Determine the [X, Y] coordinate at the center of the cell enclosing the given text.  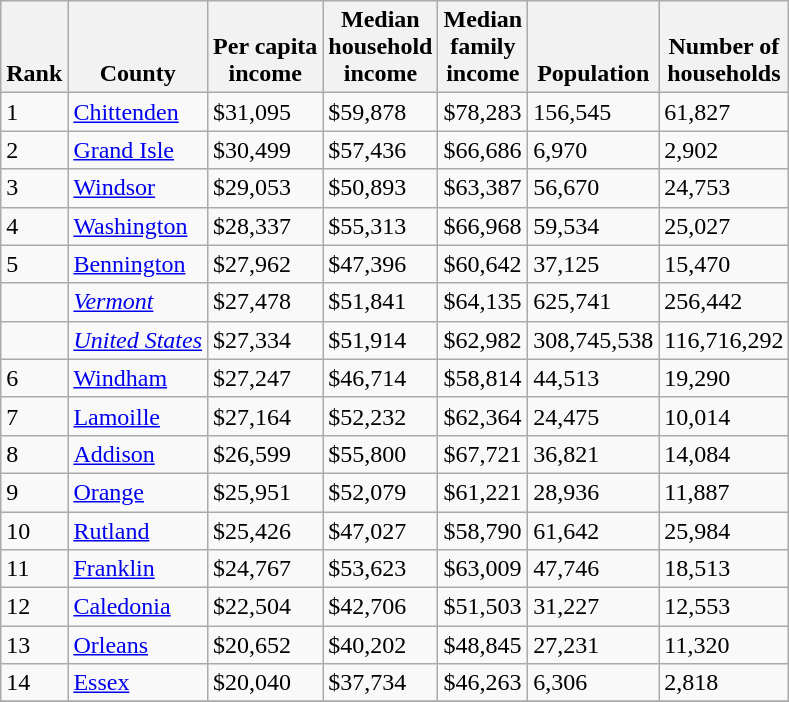
$57,436 [380, 150]
13 [34, 645]
14 [34, 683]
7 [34, 416]
61,827 [724, 112]
24,475 [594, 416]
$62,364 [483, 416]
24,753 [724, 188]
$47,396 [380, 264]
Lamoille [138, 416]
$61,221 [483, 492]
Vermont [138, 302]
25,027 [724, 226]
$66,686 [483, 150]
County [138, 47]
$27,247 [266, 378]
$51,841 [380, 302]
$52,079 [380, 492]
$48,845 [483, 645]
Essex [138, 683]
Population [594, 47]
59,534 [594, 226]
$58,814 [483, 378]
Bennington [138, 264]
2,902 [724, 150]
36,821 [594, 454]
$46,263 [483, 683]
56,670 [594, 188]
$63,387 [483, 188]
$22,504 [266, 607]
11 [34, 569]
$25,951 [266, 492]
9 [34, 492]
27,231 [594, 645]
$64,135 [483, 302]
Per capitaincome [266, 47]
Orange [138, 492]
$63,009 [483, 569]
$51,914 [380, 340]
$60,642 [483, 264]
$55,800 [380, 454]
$20,652 [266, 645]
$26,599 [266, 454]
$27,334 [266, 340]
14,084 [724, 454]
1 [34, 112]
61,642 [594, 531]
Franklin [138, 569]
$47,027 [380, 531]
Medianhouseholdincome [380, 47]
44,513 [594, 378]
6,970 [594, 150]
$30,499 [266, 150]
Windsor [138, 188]
Number ofhouseholds [724, 47]
$78,283 [483, 112]
6 [34, 378]
3 [34, 188]
11,320 [724, 645]
Chittenden [138, 112]
11,887 [724, 492]
$50,893 [380, 188]
$27,164 [266, 416]
12 [34, 607]
$28,337 [266, 226]
625,741 [594, 302]
$20,040 [266, 683]
25,984 [724, 531]
19,290 [724, 378]
$42,706 [380, 607]
Rutland [138, 531]
$40,202 [380, 645]
6,306 [594, 683]
$31,095 [266, 112]
Orleans [138, 645]
$53,623 [380, 569]
15,470 [724, 264]
47,746 [594, 569]
Rank [34, 47]
$46,714 [380, 378]
$27,478 [266, 302]
$37,734 [380, 683]
$27,962 [266, 264]
256,442 [724, 302]
28,936 [594, 492]
$52,232 [380, 416]
$59,878 [380, 112]
Caledonia [138, 607]
$51,503 [483, 607]
$62,982 [483, 340]
Medianfamilyincome [483, 47]
31,227 [594, 607]
10 [34, 531]
2 [34, 150]
37,125 [594, 264]
$67,721 [483, 454]
10,014 [724, 416]
4 [34, 226]
308,745,538 [594, 340]
Washington [138, 226]
156,545 [594, 112]
$58,790 [483, 531]
$29,053 [266, 188]
2,818 [724, 683]
$25,426 [266, 531]
18,513 [724, 569]
12,553 [724, 607]
5 [34, 264]
Grand Isle [138, 150]
$55,313 [380, 226]
$24,767 [266, 569]
Windham [138, 378]
United States [138, 340]
116,716,292 [724, 340]
8 [34, 454]
Addison [138, 454]
$66,968 [483, 226]
